Return the [x, y] coordinate for the center point of the cell that contains the specified text.  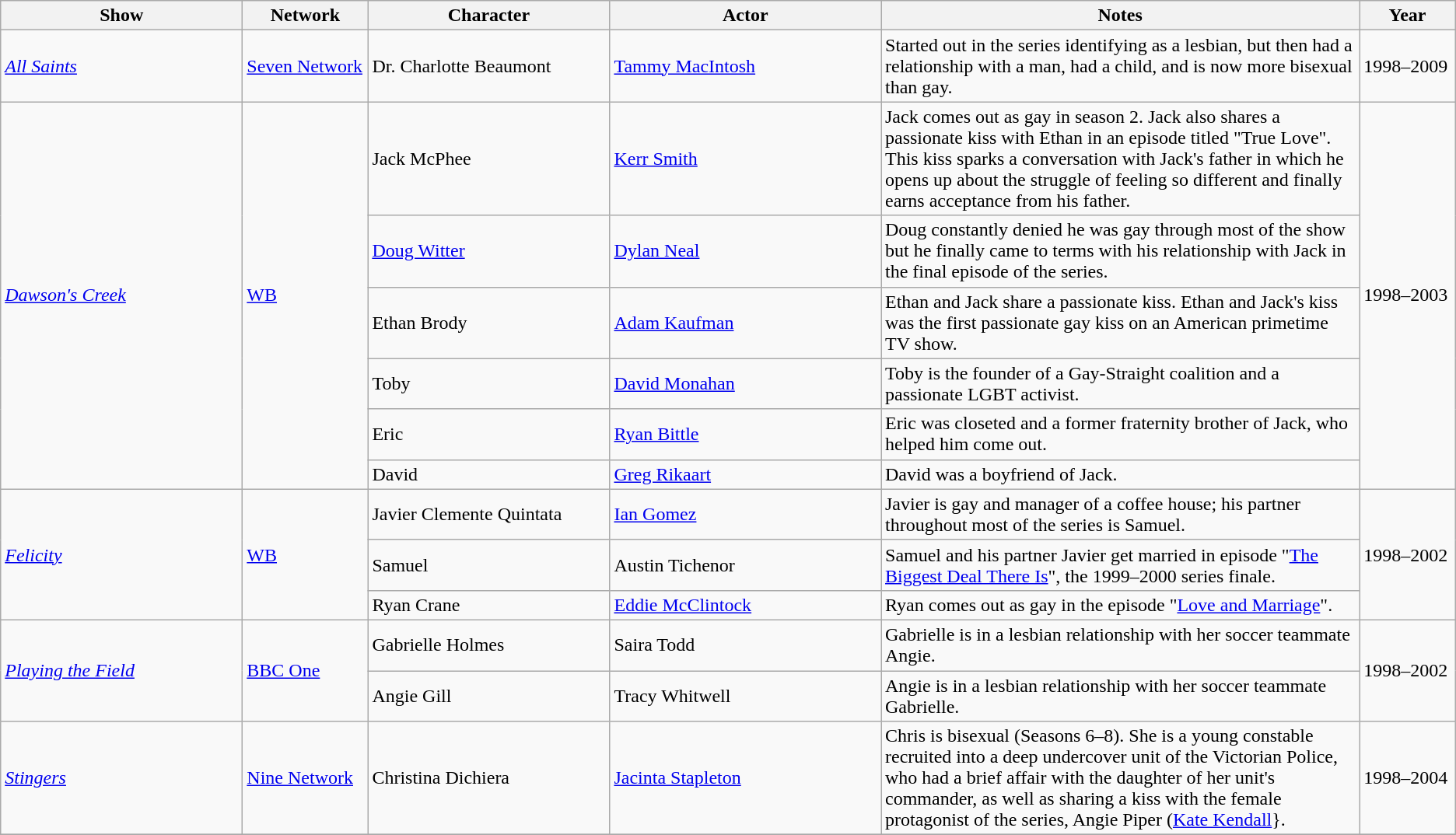
1998–2003 [1408, 295]
Jacinta Stapleton [745, 778]
Ryan Bittle [745, 434]
Ryan comes out as gay in the episode "Love and Marriage". [1120, 605]
Toby is the founder of a Gay-Straight coalition and a passionate LGBT activist. [1120, 384]
Gabrielle Holmes [488, 645]
Javier Clemente Quintata [488, 515]
Doug Witter [488, 251]
Tracy Whitwell [745, 695]
Gabrielle is in a lesbian relationship with her soccer teammate Angie. [1120, 645]
Ian Gomez [745, 515]
Network [305, 16]
David [488, 474]
Actor [745, 16]
Tammy MacIntosh [745, 66]
David Monahan [745, 384]
Eddie McClintock [745, 605]
Seven Network [305, 66]
Samuel [488, 564]
Felicity [121, 554]
Eric was closeted and a former fraternity brother of Jack, who helped him come out. [1120, 434]
Dawson's Creek [121, 295]
Greg Rikaart [745, 474]
1998–2009 [1408, 66]
Austin Tichenor [745, 564]
Ethan Brody [488, 323]
Character [488, 16]
Jack McPhee [488, 159]
Dylan Neal [745, 251]
Christina Dichiera [488, 778]
Samuel and his partner Javier get married in episode "The Biggest Deal There Is", the 1999–2000 series finale. [1120, 564]
Started out in the series identifying as a lesbian, but then had a relationship with a man, had a child, and is now more bisexual than gay. [1120, 66]
David was a boyfriend of Jack. [1120, 474]
Kerr Smith [745, 159]
Eric [488, 434]
1998–2004 [1408, 778]
All Saints [121, 66]
Saira Todd [745, 645]
Adam Kaufman [745, 323]
Ethan and Jack share a passionate kiss. Ethan and Jack's kiss was the first passionate gay kiss on an American primetime TV show. [1120, 323]
Toby [488, 384]
Angie Gill [488, 695]
Nine Network [305, 778]
Playing the Field [121, 670]
Ryan Crane [488, 605]
Year [1408, 16]
Javier is gay and manager of a coffee house; his partner throughout most of the series is Samuel. [1120, 515]
Dr. Charlotte Beaumont [488, 66]
Show [121, 16]
BBC One [305, 670]
Angie is in a lesbian relationship with her soccer teammate Gabrielle. [1120, 695]
Notes [1120, 16]
Stingers [121, 778]
